Detect which cell encompasses the target text, then output its [X, Y] center coordinate. 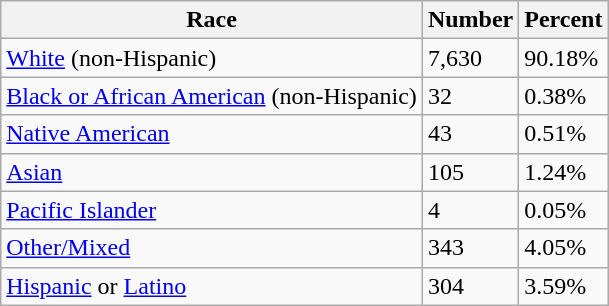
4.05% [564, 248]
43 [470, 134]
1.24% [564, 172]
Pacific Islander [212, 210]
Native American [212, 134]
Asian [212, 172]
0.38% [564, 96]
Percent [564, 20]
Other/Mixed [212, 248]
3.59% [564, 286]
Hispanic or Latino [212, 286]
90.18% [564, 58]
32 [470, 96]
343 [470, 248]
Number [470, 20]
105 [470, 172]
0.05% [564, 210]
0.51% [564, 134]
Black or African American (non-Hispanic) [212, 96]
7,630 [470, 58]
304 [470, 286]
White (non-Hispanic) [212, 58]
4 [470, 210]
Race [212, 20]
